Return the (X, Y) coordinate for the center point of the cell that contains the specified text.  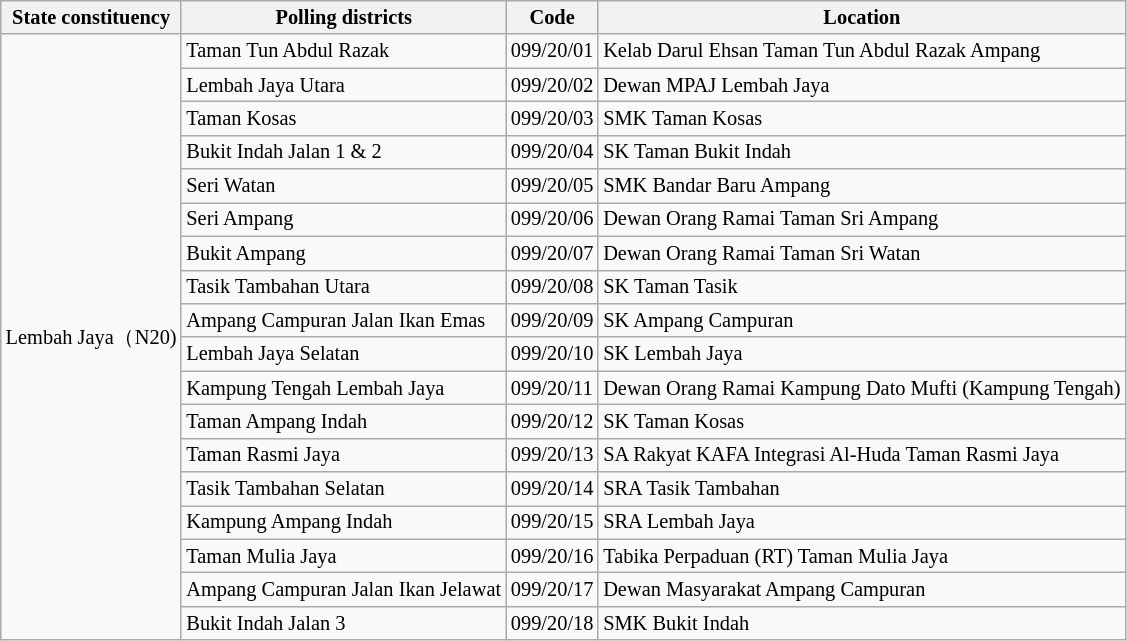
Dewan Orang Ramai Kampung Dato Mufti (Kampung Tengah) (862, 388)
Code (552, 17)
099/20/10 (552, 354)
State constituency (92, 17)
099/20/01 (552, 51)
Taman Ampang Indah (343, 421)
099/20/03 (552, 118)
099/20/16 (552, 556)
099/20/04 (552, 152)
Ampang Campuran Jalan Ikan Emas (343, 320)
Bukit Ampang (343, 253)
SK Ampang Campuran (862, 320)
099/20/08 (552, 287)
Taman Kosas (343, 118)
SK Taman Bukit Indah (862, 152)
Lembah Jaya（N20) (92, 337)
SA Rakyat KAFA Integrasi Al-Huda Taman Rasmi Jaya (862, 455)
SMK Bandar Baru Ampang (862, 186)
099/20/13 (552, 455)
Taman Rasmi Jaya (343, 455)
SK Lembah Jaya (862, 354)
Lembah Jaya Utara (343, 85)
099/20/05 (552, 186)
099/20/09 (552, 320)
Bukit Indah Jalan 3 (343, 623)
Dewan Orang Ramai Taman Sri Watan (862, 253)
099/20/06 (552, 219)
Kelab Darul Ehsan Taman Tun Abdul Razak Ampang (862, 51)
099/20/11 (552, 388)
Tasik Tambahan Selatan (343, 489)
099/20/15 (552, 522)
099/20/18 (552, 623)
Tabika Perpaduan (RT) Taman Mulia Jaya (862, 556)
Bukit Indah Jalan 1 & 2 (343, 152)
Polling districts (343, 17)
Taman Tun Abdul Razak (343, 51)
SK Taman Kosas (862, 421)
099/20/17 (552, 589)
Kampung Ampang Indah (343, 522)
SRA Tasik Tambahan (862, 489)
Lembah Jaya Selatan (343, 354)
099/20/14 (552, 489)
Seri Watan (343, 186)
Ampang Campuran Jalan Ikan Jelawat (343, 589)
Dewan MPAJ Lembah Jaya (862, 85)
Location (862, 17)
099/20/07 (552, 253)
Tasik Tambahan Utara (343, 287)
Taman Mulia Jaya (343, 556)
SMK Bukit Indah (862, 623)
SRA Lembah Jaya (862, 522)
Dewan Masyarakat Ampang Campuran (862, 589)
SMK Taman Kosas (862, 118)
099/20/02 (552, 85)
Dewan Orang Ramai Taman Sri Ampang (862, 219)
SK Taman Tasik (862, 287)
099/20/12 (552, 421)
Kampung Tengah Lembah Jaya (343, 388)
Seri Ampang (343, 219)
